Search for the cell housing the specified text and yield its (x, y) center coordinate. 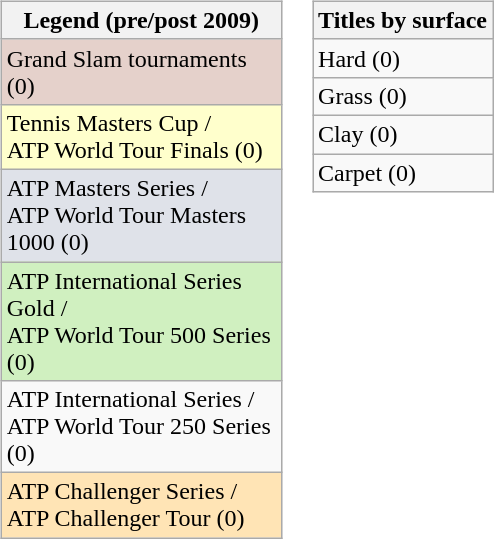
ATP International Series / ATP World Tour 250 Series (0) (141, 427)
Grass (0) (403, 96)
Hard (0) (403, 58)
Titles by surface (403, 20)
ATP Masters Series / ATP World Tour Masters 1000 (0) (141, 215)
Grand Slam tournaments (0) (141, 72)
Clay (0) (403, 134)
ATP Challenger Series / ATP Challenger Tour (0) (141, 506)
Tennis Masters Cup / ATP World Tour Finals (0) (141, 136)
ATP International Series Gold / ATP World Tour 500 Series (0) (141, 322)
Carpet (0) (403, 173)
Legend (pre/post 2009) (141, 20)
